From the cell containing the given text, extract its center point as [x, y] coordinate. 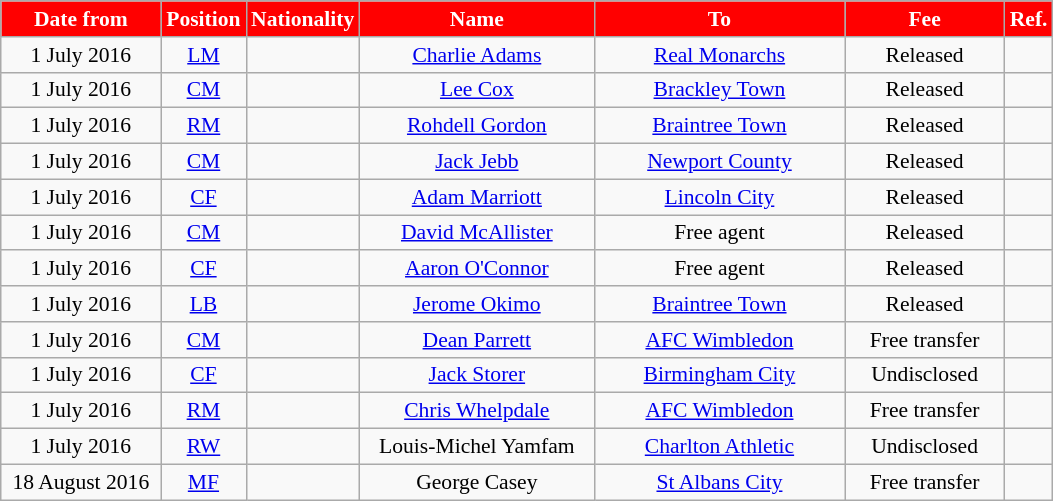
Adam Marriott [476, 197]
Lee Cox [476, 90]
Name [476, 19]
RW [204, 447]
To [719, 19]
Newport County [719, 162]
George Casey [476, 482]
LB [204, 304]
Jerome Okimo [476, 304]
Charlie Adams [476, 55]
18 August 2016 [81, 482]
Rohdell Gordon [476, 126]
LM [204, 55]
Jack Storer [476, 375]
Position [204, 19]
Dean Parrett [476, 340]
Aaron O'Connor [476, 269]
Date from [81, 19]
Fee [925, 19]
Charlton Athletic [719, 447]
St Albans City [719, 482]
Birmingham City [719, 375]
David McAllister [476, 233]
Lincoln City [719, 197]
Chris Whelpdale [476, 411]
Ref. [1029, 19]
Real Monarchs [719, 55]
Louis-Michel Yamfam [476, 447]
Jack Jebb [476, 162]
Brackley Town [719, 90]
MF [204, 482]
Nationality [302, 19]
